For the text-containing cell, return its midpoint in [X, Y] coordinate format. 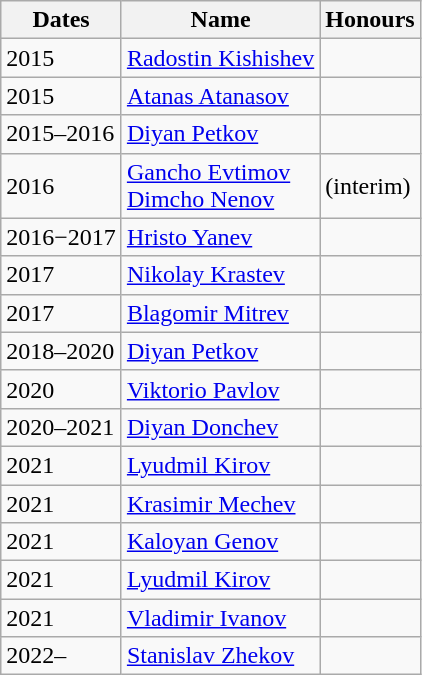
Stanislav Zhekov [220, 656]
Kaloyan Genov [220, 542]
Radostin Kishishev [220, 58]
Vladimir Ivanov [220, 618]
Hristo Yanev [220, 237]
Dates [62, 20]
Name [220, 20]
Diyan Donchev [220, 427]
(interim) [370, 186]
2020 [62, 389]
Honours [370, 20]
2022– [62, 656]
Nikolay Krastev [220, 275]
2016−2017 [62, 237]
Viktorio Pavlov [220, 389]
2018–2020 [62, 351]
Blagomir Mitrev [220, 313]
2020–2021 [62, 427]
2016 [62, 186]
Gancho Evtimov Dimcho Nenov [220, 186]
2015–2016 [62, 134]
Atanas Atanasov [220, 96]
Krasimir Mechev [220, 503]
